Return [x, y] of the center of cell containing provided text 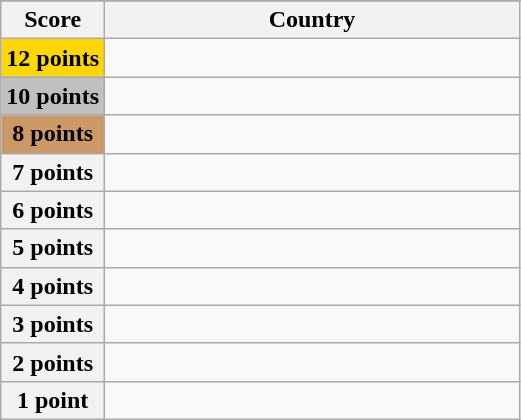
5 points [53, 248]
3 points [53, 324]
Score [53, 20]
8 points [53, 134]
2 points [53, 362]
7 points [53, 172]
12 points [53, 58]
6 points [53, 210]
1 point [53, 400]
Country [312, 20]
4 points [53, 286]
10 points [53, 96]
